Provide the (X, Y) coordinate of the cell's center where the given text is located.  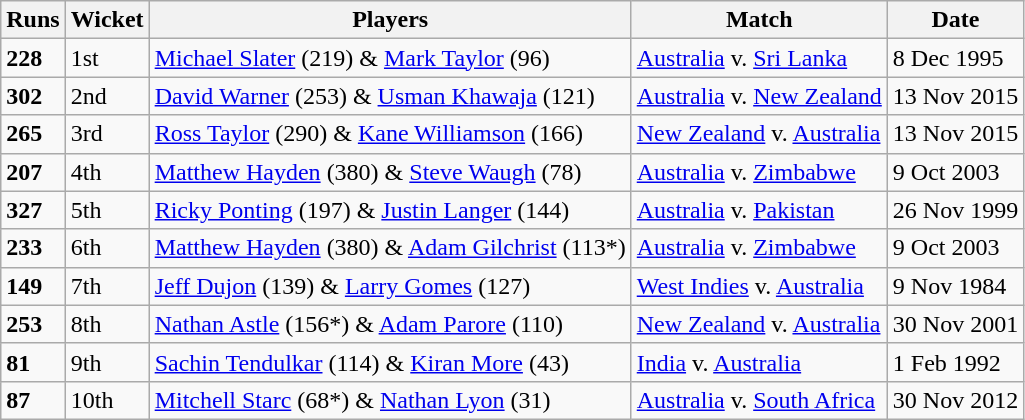
26 Nov 1999 (955, 210)
David Warner (253) & Usman Khawaja (121) (390, 96)
265 (33, 134)
2nd (107, 96)
8 Dec 1995 (955, 58)
West Indies v. Australia (759, 286)
30 Nov 2012 (955, 400)
9 Nov 1984 (955, 286)
Mitchell Starc (68*) & Nathan Lyon (31) (390, 400)
Runs (33, 20)
Australia v. Pakistan (759, 210)
4th (107, 172)
Michael Slater (219) & Mark Taylor (96) (390, 58)
Ross Taylor (290) & Kane Williamson (166) (390, 134)
5th (107, 210)
Nathan Astle (156*) & Adam Parore (110) (390, 324)
81 (33, 362)
1st (107, 58)
Matthew Hayden (380) & Adam Gilchrist (113*) (390, 248)
Australia v. South Africa (759, 400)
233 (33, 248)
7th (107, 286)
87 (33, 400)
6th (107, 248)
Date (955, 20)
1 Feb 1992 (955, 362)
Australia v. New Zealand (759, 96)
9th (107, 362)
Australia v. Sri Lanka (759, 58)
Wicket (107, 20)
10th (107, 400)
Players (390, 20)
India v. Australia (759, 362)
302 (33, 96)
253 (33, 324)
8th (107, 324)
30 Nov 2001 (955, 324)
327 (33, 210)
Matthew Hayden (380) & Steve Waugh (78) (390, 172)
3rd (107, 134)
207 (33, 172)
228 (33, 58)
Ricky Ponting (197) & Justin Langer (144) (390, 210)
Sachin Tendulkar (114) & Kiran More (43) (390, 362)
149 (33, 286)
Jeff Dujon (139) & Larry Gomes (127) (390, 286)
Match (759, 20)
